Identify which cell holds the provided text, then report its (x, y) central coordinate. 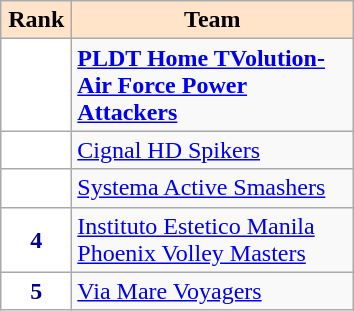
Systema Active Smashers (212, 188)
Rank (36, 20)
4 (36, 240)
5 (36, 291)
Cignal HD Spikers (212, 150)
Instituto Estetico Manila Phoenix Volley Masters (212, 240)
Via Mare Voyagers (212, 291)
Team (212, 20)
PLDT Home TVolution-Air Force Power Attackers (212, 85)
